For the text-containing cell, return its midpoint in (x, y) coordinate format. 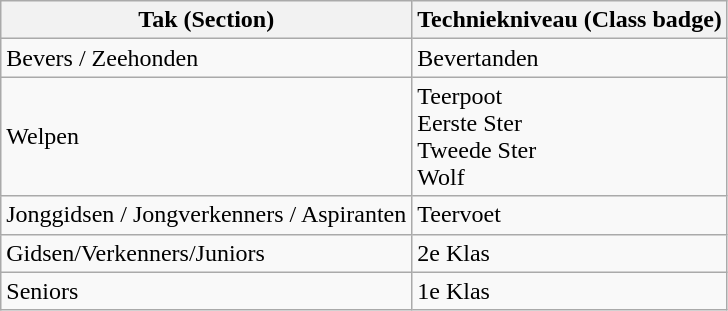
Bevers / Zeehonden (206, 58)
TeerpootEerste SterTweede SterWolf (570, 136)
Seniors (206, 291)
Jonggidsen / Jongverkenners / Aspiranten (206, 215)
Techniekniveau (Class badge) (570, 20)
Teervoet (570, 215)
Gidsen/Verkenners/Juniors (206, 253)
Bevertanden (570, 58)
2e Klas (570, 253)
Welpen (206, 136)
Tak (Section) (206, 20)
1e Klas (570, 291)
